Provide the (X, Y) coordinate of the cell's center where the given text is located.  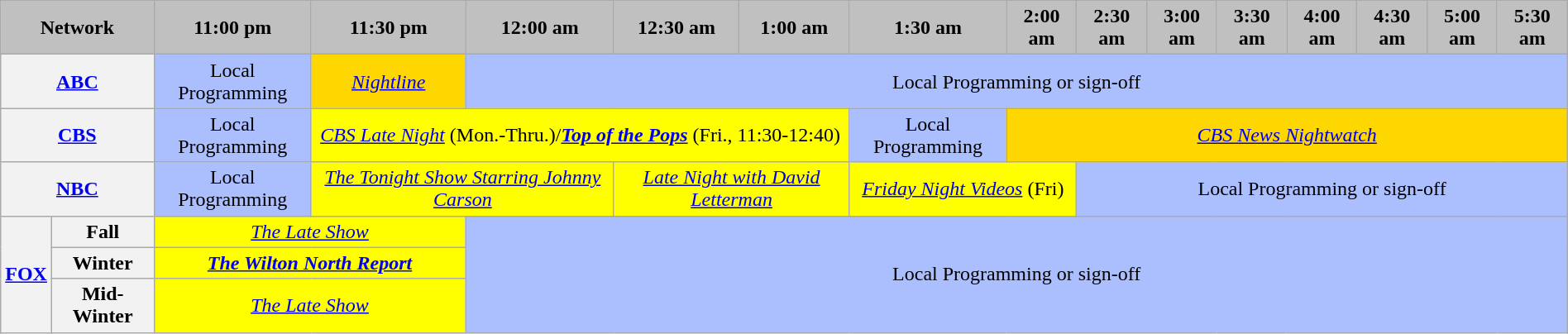
4:30 am (1393, 28)
Fall (103, 231)
CBS News Nightwatch (1287, 136)
11:00 pm (232, 28)
1:30 am (928, 28)
3:30 am (1252, 28)
Mid-Winter (103, 306)
12:30 am (676, 28)
5:00 am (1462, 28)
The Wilton North Report (309, 263)
4:00 am (1322, 28)
ABC (78, 81)
Nightline (389, 81)
NBC (78, 188)
2:00 am (1042, 28)
3:00 am (1183, 28)
Friday Night Videos (Fri) (963, 188)
CBS (78, 136)
Late Night with David Letterman (731, 188)
11:30 pm (389, 28)
FOX (26, 274)
Winter (103, 263)
Network (78, 28)
12:00 am (539, 28)
The Tonight Show Starring Johnny Carson (462, 188)
5:30 am (1532, 28)
2:30 am (1111, 28)
CBS Late Night (Mon.-Thru.)/Top of the Pops (Fri., 11:30-12:40) (580, 136)
1:00 am (794, 28)
